Output the (X, Y) coordinate of the center of the cell containing the given text.  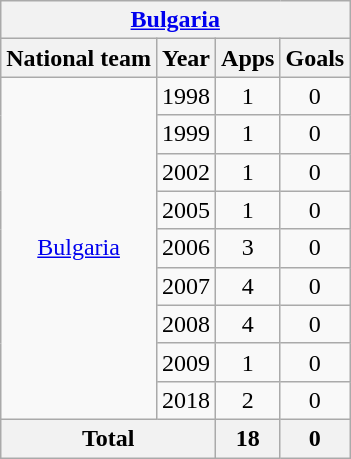
1998 (186, 96)
2002 (186, 172)
2018 (186, 400)
Total (108, 438)
1999 (186, 134)
18 (248, 438)
2007 (186, 286)
2009 (186, 362)
Goals (315, 58)
National team (79, 58)
2006 (186, 248)
Year (186, 58)
2005 (186, 210)
3 (248, 248)
Apps (248, 58)
2 (248, 400)
2008 (186, 324)
